Identify which cell holds the provided text, then report its (x, y) central coordinate. 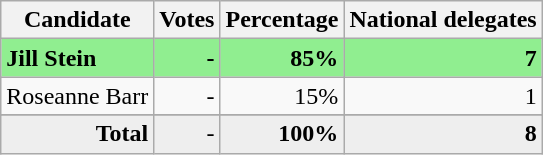
100% (282, 134)
1 (443, 96)
85% (282, 58)
7 (443, 58)
Votes (187, 20)
National delegates (443, 20)
Jill Stein (78, 58)
8 (443, 134)
Roseanne Barr (78, 96)
Total (78, 134)
15% (282, 96)
Candidate (78, 20)
Percentage (282, 20)
